Detect which cell encompasses the target text, then output its (X, Y) center coordinate. 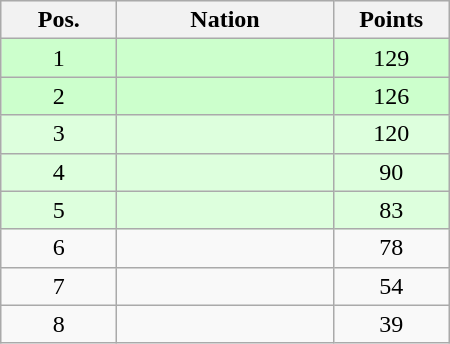
2 (59, 96)
39 (391, 324)
90 (391, 172)
Points (391, 20)
83 (391, 210)
126 (391, 96)
120 (391, 134)
3 (59, 134)
8 (59, 324)
54 (391, 286)
Nation (225, 20)
7 (59, 286)
78 (391, 248)
6 (59, 248)
5 (59, 210)
Pos. (59, 20)
4 (59, 172)
129 (391, 58)
1 (59, 58)
